Find where the given text appears and provide that cell's center as (X, Y) coordinate. 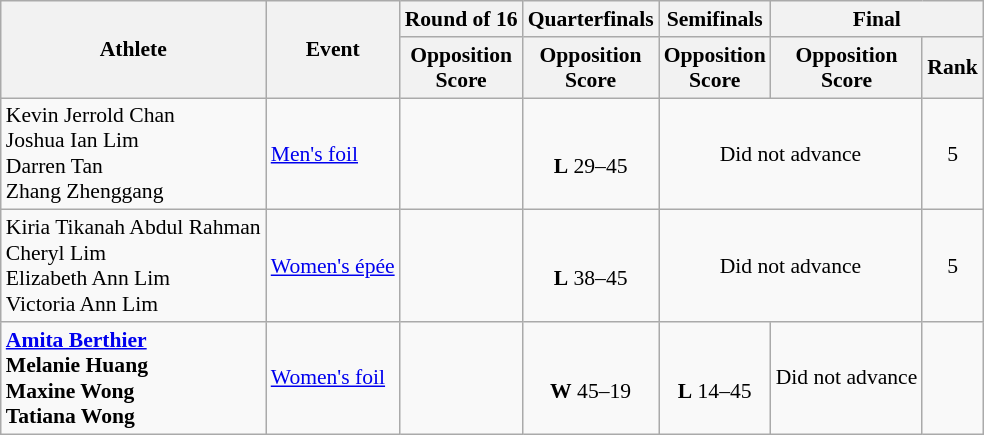
Men's foil (333, 154)
Round of 16 (462, 19)
Women's foil (333, 378)
Kevin Jerrold ChanJoshua Ian LimDarren TanZhang Zhenggang (134, 154)
Rank (952, 68)
Amita BerthierMelanie HuangMaxine WongTatiana Wong (134, 378)
L 38–45 (591, 266)
W 45–19 (591, 378)
Quarterfinals (591, 19)
Athlete (134, 50)
Semifinals (715, 19)
Women's épée (333, 266)
L 29–45 (591, 154)
L 14–45 (715, 378)
Event (333, 50)
Kiria Tikanah Abdul RahmanCheryl LimElizabeth Ann LimVictoria Ann Lim (134, 266)
Final (877, 19)
